Locate the cell with the specified text and output its [x, y] center coordinate. 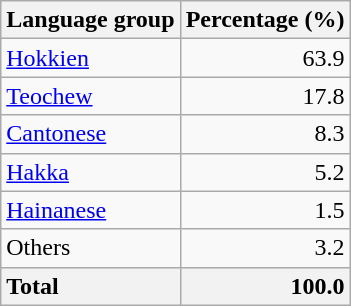
Hainanese [90, 210]
Language group [90, 20]
Others [90, 248]
3.2 [265, 248]
Hakka [90, 172]
Teochew [90, 96]
100.0 [265, 286]
5.2 [265, 172]
Cantonese [90, 134]
17.8 [265, 96]
Percentage (%) [265, 20]
1.5 [265, 210]
Total [90, 286]
8.3 [265, 134]
63.9 [265, 58]
Hokkien [90, 58]
